Find where the given text appears and provide that cell's center as (X, Y) coordinate. 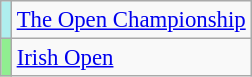
Irish Open (131, 58)
The Open Championship (131, 20)
